Identify which cell holds the provided text, then report its (x, y) central coordinate. 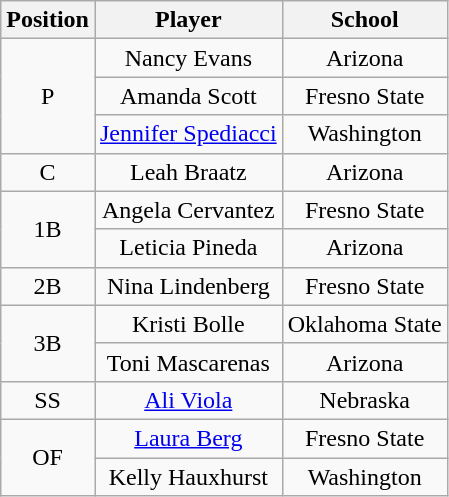
P (48, 96)
Leah Braatz (188, 172)
Angela Cervantez (188, 210)
OF (48, 457)
1B (48, 229)
Nebraska (364, 400)
School (364, 20)
SS (48, 400)
Ali Viola (188, 400)
Nina Lindenberg (188, 286)
Toni Mascarenas (188, 362)
Position (48, 20)
Kelly Hauxhurst (188, 477)
Amanda Scott (188, 96)
Kristi Bolle (188, 324)
2B (48, 286)
Jennifer Spediacci (188, 134)
Leticia Pineda (188, 248)
Laura Berg (188, 438)
C (48, 172)
Player (188, 20)
Nancy Evans (188, 58)
3B (48, 343)
Oklahoma State (364, 324)
